From the cell containing the given text, extract its center point as [X, Y] coordinate. 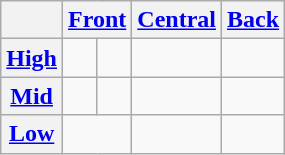
Front [98, 20]
Central [177, 20]
High [32, 58]
Back [254, 20]
Low [32, 134]
Mid [32, 96]
